Capture the cell that displays the provided text and extract its [X, Y] central coordinate. 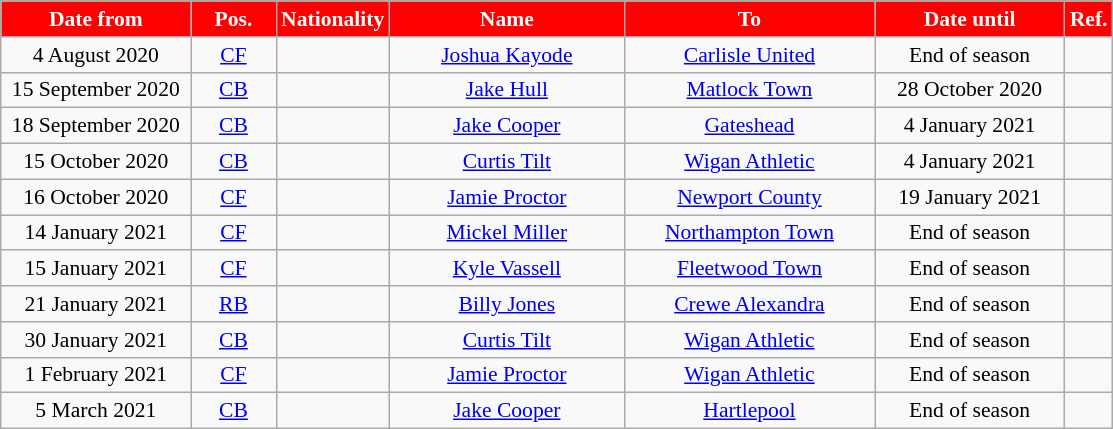
Ref. [1089, 19]
21 January 2021 [96, 304]
4 August 2020 [96, 55]
Jake Hull [506, 90]
Joshua Kayode [506, 55]
5 March 2021 [96, 411]
Hartlepool [749, 411]
15 September 2020 [96, 90]
To [749, 19]
Billy Jones [506, 304]
Matlock Town [749, 90]
1 February 2021 [96, 375]
Fleetwood Town [749, 269]
Northampton Town [749, 233]
Crewe Alexandra [749, 304]
15 October 2020 [96, 162]
19 January 2021 [970, 197]
14 January 2021 [96, 233]
16 October 2020 [96, 197]
Kyle Vassell [506, 269]
Date until [970, 19]
RB [234, 304]
Newport County [749, 197]
Name [506, 19]
28 October 2020 [970, 90]
30 January 2021 [96, 340]
Date from [96, 19]
Pos. [234, 19]
18 September 2020 [96, 126]
Carlisle United [749, 55]
Gateshead [749, 126]
15 January 2021 [96, 269]
Mickel Miller [506, 233]
Nationality [332, 19]
